Pinpoint the cell where the given text exists, returning its (X, Y) midpoint coordinate. 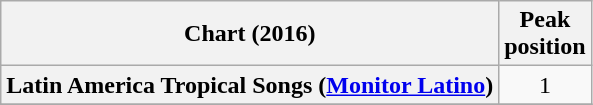
1 (545, 85)
Latin America Tropical Songs (Monitor Latino) (250, 85)
Peakposition (545, 34)
Chart (2016) (250, 34)
